For the text-containing cell, return its midpoint in [x, y] coordinate format. 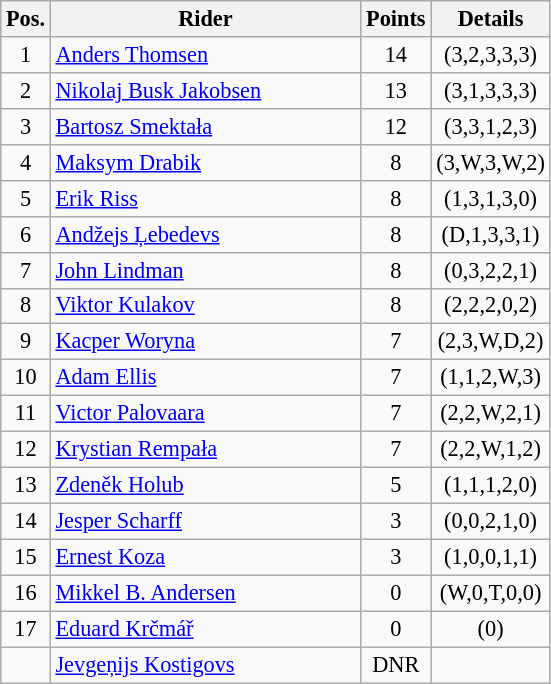
Krystian Rempała [205, 450]
Details [490, 19]
Adam Ellis [205, 378]
(1,3,1,3,0) [490, 198]
Victor Palovaara [205, 414]
(0) [490, 629]
(3,3,1,2,3) [490, 126]
Jesper Scharff [205, 521]
Anders Thomsen [205, 55]
6 [26, 234]
DNR [396, 665]
16 [26, 593]
(2,2,W,2,1) [490, 414]
9 [26, 342]
Bartosz Smektała [205, 126]
(1,1,1,2,0) [490, 485]
(0,0,2,1,0) [490, 521]
(1,0,0,1,1) [490, 557]
Andžejs Ļebedevs [205, 234]
Nikolaj Busk Jakobsen [205, 90]
Eduard Krčmář [205, 629]
2 [26, 90]
Pos. [26, 19]
Ernest Koza [205, 557]
(W,0,T,0,0) [490, 593]
(3,W,3,W,2) [490, 162]
(D,1,3,3,1) [490, 234]
(3,1,3,3,3) [490, 90]
Maksym Drabik [205, 162]
10 [26, 378]
Erik Riss [205, 198]
(3,2,3,3,3) [490, 55]
Points [396, 19]
17 [26, 629]
(2,2,W,1,2) [490, 450]
(2,3,W,D,2) [490, 342]
(1,1,2,W,3) [490, 378]
Mikkel B. Andersen [205, 593]
11 [26, 414]
(2,2,2,0,2) [490, 306]
John Lindman [205, 270]
Rider [205, 19]
Viktor Kulakov [205, 306]
Zdeněk Holub [205, 485]
(0,3,2,2,1) [490, 270]
4 [26, 162]
1 [26, 55]
Kacper Woryna [205, 342]
15 [26, 557]
Jevgeņijs Kostigovs [205, 665]
